Output the [x, y] coordinate of the center of the cell containing the given text.  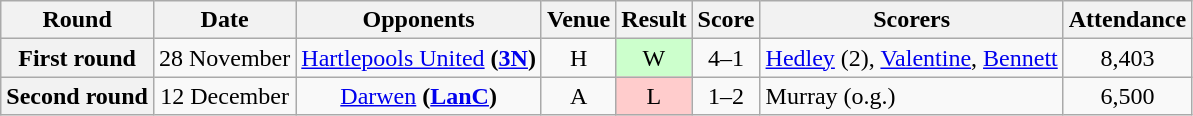
L [654, 96]
Darwen (LanC) [419, 96]
Second round [78, 96]
Hartlepools United (3N) [419, 58]
A [578, 96]
8,403 [1127, 58]
Opponents [419, 20]
12 December [224, 96]
Venue [578, 20]
Hedley (2), Valentine, Bennett [912, 58]
Scorers [912, 20]
28 November [224, 58]
6,500 [1127, 96]
4–1 [726, 58]
Result [654, 20]
H [578, 58]
First round [78, 58]
Murray (o.g.) [912, 96]
Attendance [1127, 20]
Score [726, 20]
Round [78, 20]
W [654, 58]
1–2 [726, 96]
Date [224, 20]
